Extract the (x, y) coordinate from the center of the cell holding the provided text.  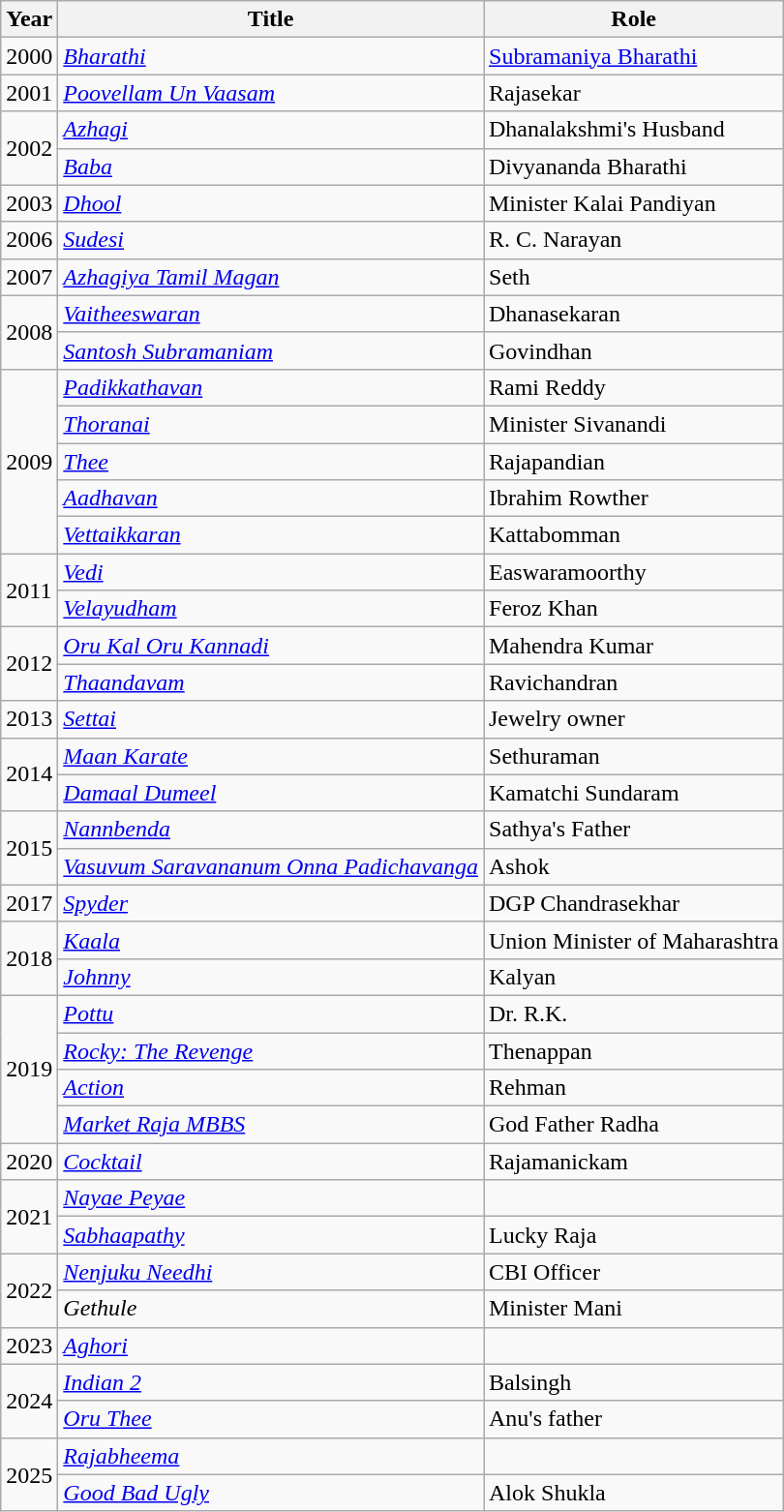
Maan Karate (271, 756)
2003 (29, 203)
Subramaniya Bharathi (634, 56)
2012 (29, 664)
2008 (29, 332)
Govindhan (634, 350)
Union Minister of Maharashtra (634, 940)
Dhool (271, 203)
Thaandavam (271, 682)
Poovellam Un Vaasam (271, 93)
Feroz Khan (634, 609)
Damaal Dumeel (271, 793)
Settai (271, 719)
2017 (29, 903)
Minister Sivanandi (634, 424)
Kalyan (634, 977)
DGP Chandrasekhar (634, 903)
Gethule (271, 1309)
Easwaramoorthy (634, 572)
Baba (271, 166)
Vaitheeswaran (271, 314)
Dhanalakshmi's Husband (634, 130)
2021 (29, 1217)
2002 (29, 148)
Market Raja MBBS (271, 1125)
2000 (29, 56)
Thenappan (634, 1050)
2025 (29, 1474)
Action (271, 1088)
Rajabheema (271, 1456)
2022 (29, 1290)
Sathya's Father (634, 830)
Year (29, 19)
Kattabomman (634, 535)
Johnny (271, 977)
Oru Kal Oru Kannadi (271, 646)
Sabhaapathy (271, 1235)
2013 (29, 719)
God Father Radha (634, 1125)
2015 (29, 848)
2024 (29, 1401)
Dhanasekaran (634, 314)
2023 (29, 1346)
Santosh Subramaniam (271, 350)
Sudesi (271, 240)
Kaala (271, 940)
2018 (29, 958)
2007 (29, 277)
Bharathi (271, 56)
Pottu (271, 1013)
Cocktail (271, 1162)
Spyder (271, 903)
Vedi (271, 572)
Good Bad Ugly (271, 1493)
Minister Mani (634, 1309)
Vasuvum Saravananum Onna Padichavanga (271, 866)
R. C. Narayan (634, 240)
Sethuraman (634, 756)
Nayae Peyae (271, 1198)
2011 (29, 590)
Lucky Raja (634, 1235)
Jewelry owner (634, 719)
2001 (29, 93)
Rocky: The Revenge (271, 1050)
Aadhavan (271, 499)
Ravichandran (634, 682)
Title (271, 19)
Role (634, 19)
Seth (634, 277)
Rehman (634, 1088)
Anu's father (634, 1419)
Indian 2 (271, 1382)
Dr. R.K. (634, 1013)
Divyananda Bharathi (634, 166)
Rami Reddy (634, 387)
Balsingh (634, 1382)
2019 (29, 1069)
2020 (29, 1162)
Ashok (634, 866)
Oru Thee (271, 1419)
Kamatchi Sundaram (634, 793)
Mahendra Kumar (634, 646)
Azhagi (271, 130)
Thee (271, 462)
2006 (29, 240)
Alok Shukla (634, 1493)
CBI Officer (634, 1272)
Velayudham (271, 609)
Nenjuku Needhi (271, 1272)
2009 (29, 461)
Padikkathavan (271, 387)
Nannbenda (271, 830)
Rajamanickam (634, 1162)
Rajasekar (634, 93)
Vettaikkaran (271, 535)
Aghori (271, 1346)
Minister Kalai Pandiyan (634, 203)
2014 (29, 774)
Ibrahim Rowther (634, 499)
Rajapandian (634, 462)
Azhagiya Tamil Magan (271, 277)
Thoranai (271, 424)
